Scan for the cell matching the given text and deliver its (x, y) coordinate at center. 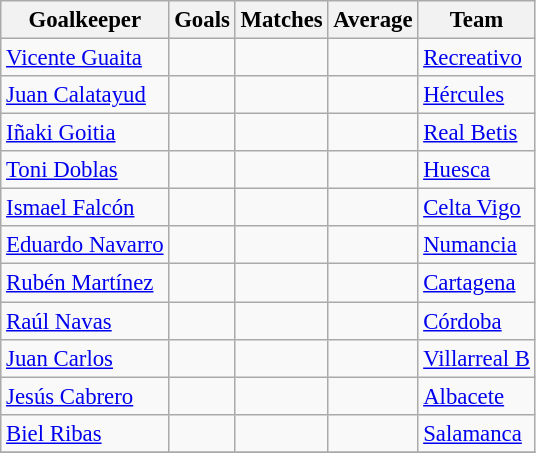
Average (373, 20)
Salamanca (476, 433)
Iñaki Goitia (85, 133)
Juan Calatayud (85, 95)
Goals (202, 20)
Raúl Navas (85, 321)
Real Betis (476, 133)
Vicente Guaita (85, 58)
Team (476, 20)
Celta Vigo (476, 208)
Toni Doblas (85, 170)
Rubén Martínez (85, 283)
Juan Carlos (85, 358)
Cartagena (476, 283)
Huesca (476, 170)
Goalkeeper (85, 20)
Albacete (476, 396)
Eduardo Navarro (85, 245)
Villarreal B (476, 358)
Recreativo (476, 58)
Hércules (476, 95)
Biel Ribas (85, 433)
Ismael Falcón (85, 208)
Córdoba (476, 321)
Jesús Cabrero (85, 396)
Numancia (476, 245)
Matches (282, 20)
